Provide the [X, Y] coordinate of the cell's center where the given text is located.  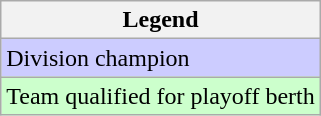
Division champion [161, 58]
Legend [161, 20]
Team qualified for playoff berth [161, 96]
